From the cell containing the given text, extract its center point as [X, Y] coordinate. 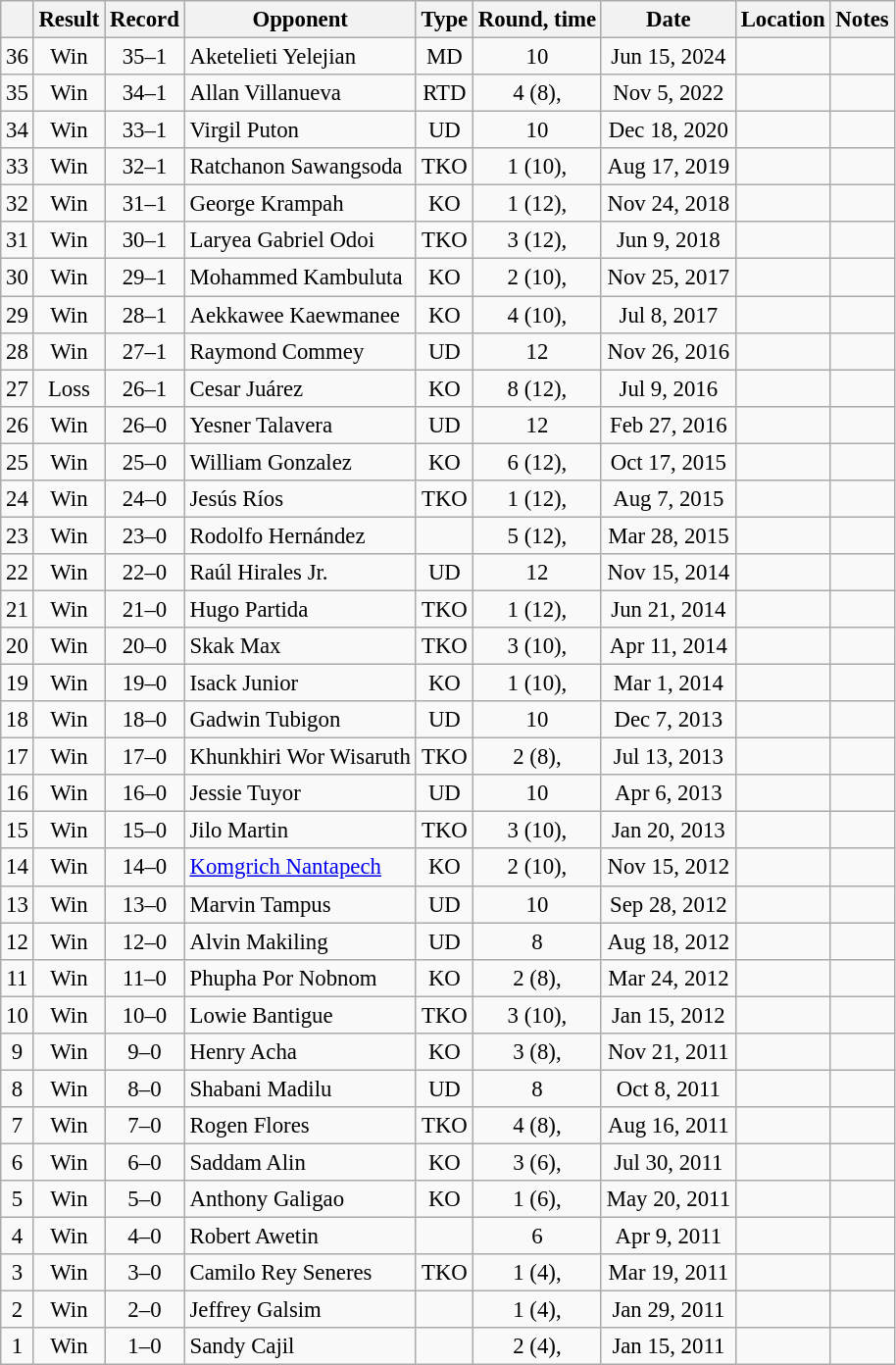
Nov 15, 2014 [669, 573]
13–0 [145, 904]
Mar 1, 2014 [669, 683]
Notes [863, 20]
31 [18, 240]
Jan 15, 2011 [669, 1346]
Jan 20, 2013 [669, 831]
Jul 9, 2016 [669, 388]
3–0 [145, 1273]
35 [18, 93]
Mar 28, 2015 [669, 535]
9 [18, 1052]
Sep 28, 2012 [669, 904]
Date [669, 20]
Result [69, 20]
Rodolfo Hernández [300, 535]
22–0 [145, 573]
5 (12), [537, 535]
3 (12), [537, 240]
1 (6), [537, 1199]
Aekkawee Kaewmanee [300, 315]
22 [18, 573]
2 (4), [537, 1346]
26 [18, 425]
Jilo Martin [300, 831]
13 [18, 904]
Round, time [537, 20]
Apr 6, 2013 [669, 793]
Apr 11, 2014 [669, 646]
1–0 [145, 1346]
21 [18, 609]
2 [18, 1310]
Hugo Partida [300, 609]
Gadwin Tubigon [300, 720]
Robert Awetin [300, 1237]
Isack Junior [300, 683]
Nov 21, 2011 [669, 1052]
34 [18, 130]
Aug 16, 2011 [669, 1126]
30–1 [145, 240]
5 [18, 1199]
15 [18, 831]
Nov 15, 2012 [669, 868]
4 [18, 1237]
Jul 13, 2013 [669, 757]
Sandy Cajil [300, 1346]
Aug 7, 2015 [669, 499]
10–0 [145, 1015]
24–0 [145, 499]
4–0 [145, 1237]
Feb 27, 2016 [669, 425]
4 (10), [537, 315]
14 [18, 868]
Raúl Hirales Jr. [300, 573]
29–1 [145, 278]
1 [18, 1346]
17–0 [145, 757]
18–0 [145, 720]
14–0 [145, 868]
26–1 [145, 388]
5–0 [145, 1199]
9–0 [145, 1052]
18 [18, 720]
Cesar Juárez [300, 388]
Saddam Alin [300, 1162]
Aketelieti Yelejian [300, 57]
Jesús Ríos [300, 499]
23–0 [145, 535]
7–0 [145, 1126]
William Gonzalez [300, 462]
27–1 [145, 351]
Jun 9, 2018 [669, 240]
Jun 21, 2014 [669, 609]
Nov 24, 2018 [669, 204]
19 [18, 683]
8 (12), [537, 388]
Raymond Commey [300, 351]
16 [18, 793]
26–0 [145, 425]
Virgil Puton [300, 130]
11–0 [145, 978]
11 [18, 978]
25–0 [145, 462]
Rogen Flores [300, 1126]
Nov 25, 2017 [669, 278]
Oct 17, 2015 [669, 462]
Phupha Por Nobnom [300, 978]
Marvin Tampus [300, 904]
20–0 [145, 646]
Camilo Rey Seneres [300, 1273]
20 [18, 646]
May 20, 2011 [669, 1199]
34–1 [145, 93]
19–0 [145, 683]
Mar 24, 2012 [669, 978]
27 [18, 388]
Apr 9, 2011 [669, 1237]
Mohammed Kambuluta [300, 278]
Allan Villanueva [300, 93]
Shabani Madilu [300, 1088]
6–0 [145, 1162]
15–0 [145, 831]
Jessie Tuyor [300, 793]
Alvin Makiling [300, 941]
Jul 30, 2011 [669, 1162]
28–1 [145, 315]
Mar 19, 2011 [669, 1273]
Henry Acha [300, 1052]
33–1 [145, 130]
Anthony Galigao [300, 1199]
25 [18, 462]
Khunkhiri Wor Wisaruth [300, 757]
36 [18, 57]
Aug 18, 2012 [669, 941]
Lowie Bantigue [300, 1015]
33 [18, 167]
32–1 [145, 167]
Dec 7, 2013 [669, 720]
23 [18, 535]
Jan 29, 2011 [669, 1310]
3 (8), [537, 1052]
3 (6), [537, 1162]
2–0 [145, 1310]
28 [18, 351]
30 [18, 278]
24 [18, 499]
21–0 [145, 609]
Dec 18, 2020 [669, 130]
6 (12), [537, 462]
RTD [444, 93]
Opponent [300, 20]
Komgrich Nantapech [300, 868]
Type [444, 20]
17 [18, 757]
Nov 26, 2016 [669, 351]
29 [18, 315]
Ratchanon Sawangsoda [300, 167]
Record [145, 20]
31–1 [145, 204]
35–1 [145, 57]
Skak Max [300, 646]
Jul 8, 2017 [669, 315]
Jan 15, 2012 [669, 1015]
12–0 [145, 941]
16–0 [145, 793]
George Krampah [300, 204]
7 [18, 1126]
Jeffrey Galsim [300, 1310]
Laryea Gabriel Odoi [300, 240]
Nov 5, 2022 [669, 93]
32 [18, 204]
Location [782, 20]
Loss [69, 388]
8–0 [145, 1088]
Jun 15, 2024 [669, 57]
MD [444, 57]
Aug 17, 2019 [669, 167]
Oct 8, 2011 [669, 1088]
3 [18, 1273]
Yesner Talavera [300, 425]
